Identify which cell holds the provided text, then report its [X, Y] central coordinate. 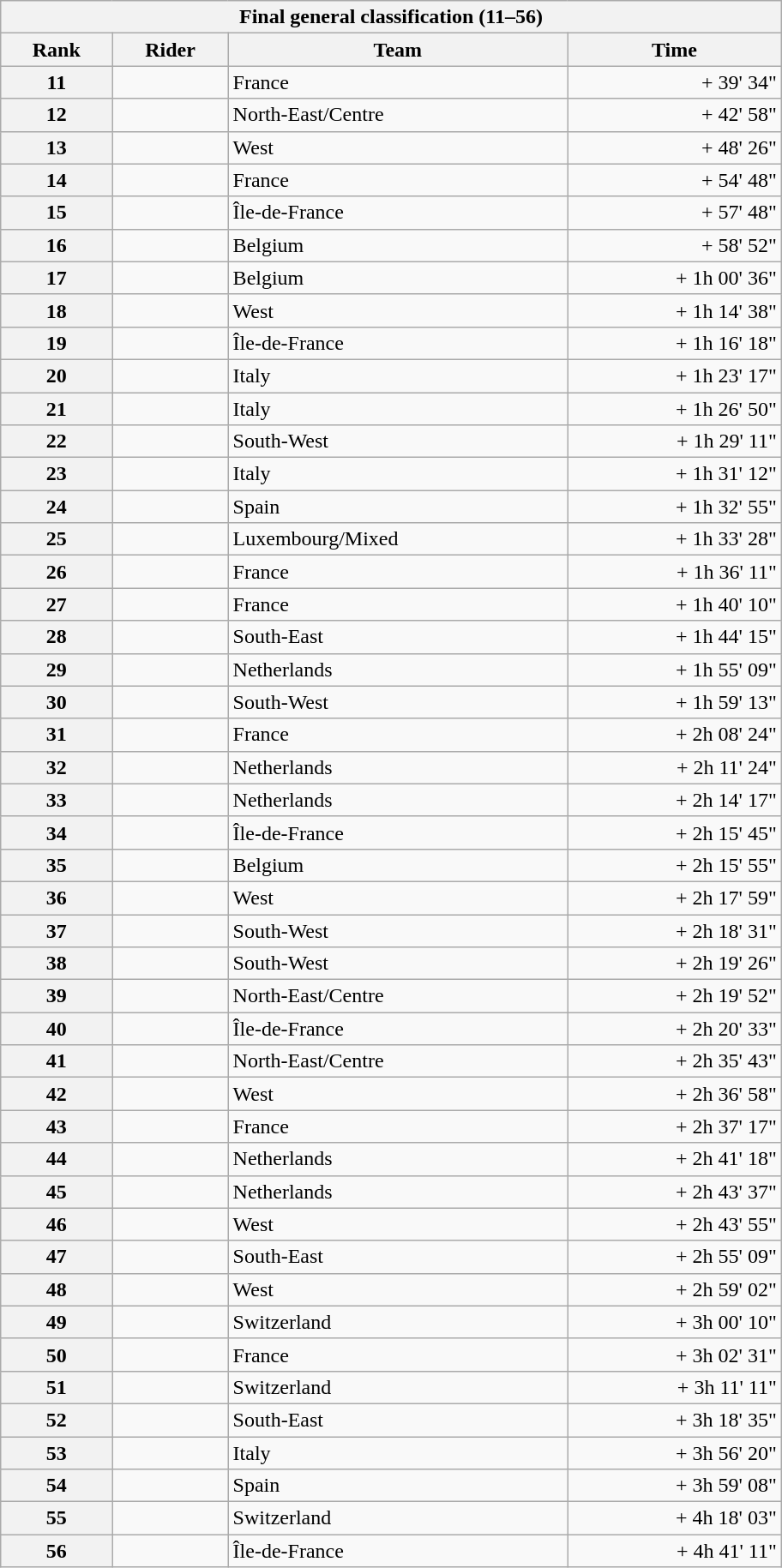
44 [57, 1159]
+ 2h 41' 18" [675, 1159]
45 [57, 1192]
21 [57, 409]
38 [57, 964]
55 [57, 1518]
37 [57, 930]
+ 1h 23' 17" [675, 375]
20 [57, 375]
40 [57, 1029]
+ 1h 32' 55" [675, 507]
+ 2h 17' 59" [675, 898]
52 [57, 1420]
17 [57, 278]
Time [675, 50]
34 [57, 832]
36 [57, 898]
29 [57, 670]
+ 2h 37' 17" [675, 1126]
+ 1h 40' 10" [675, 604]
+ 1h 59' 13" [675, 702]
13 [57, 147]
24 [57, 507]
+ 1h 00' 36" [675, 278]
23 [57, 474]
Rider [170, 50]
+ 2h 35' 43" [675, 1061]
+ 1h 16' 18" [675, 343]
15 [57, 213]
56 [57, 1551]
+ 1h 55' 09" [675, 670]
+ 2h 59' 02" [675, 1289]
+ 1h 14' 38" [675, 310]
+ 39' 34" [675, 82]
+ 2h 43' 37" [675, 1192]
18 [57, 310]
46 [57, 1224]
+ 2h 18' 31" [675, 930]
+ 3h 18' 35" [675, 1420]
+ 3h 02' 31" [675, 1355]
11 [57, 82]
+ 58' 52" [675, 245]
+ 2h 15' 55" [675, 865]
27 [57, 604]
33 [57, 800]
+ 1h 29' 11" [675, 442]
+ 1h 36' 11" [675, 572]
+ 1h 26' 50" [675, 409]
50 [57, 1355]
39 [57, 996]
+ 2h 11' 24" [675, 767]
+ 2h 15' 45" [675, 832]
+ 2h 19' 52" [675, 996]
+ 1h 31' 12" [675, 474]
+ 4h 18' 03" [675, 1518]
47 [57, 1257]
+ 2h 55' 09" [675, 1257]
16 [57, 245]
30 [57, 702]
41 [57, 1061]
Final general classification (11–56) [391, 17]
+ 2h 19' 26" [675, 964]
14 [57, 180]
25 [57, 539]
12 [57, 115]
28 [57, 637]
+ 2h 20' 33" [675, 1029]
42 [57, 1094]
51 [57, 1387]
+ 2h 43' 55" [675, 1224]
Luxembourg/Mixed [398, 539]
+ 3h 11' 11" [675, 1387]
49 [57, 1322]
+ 42' 58" [675, 115]
+ 2h 36' 58" [675, 1094]
+ 2h 08' 24" [675, 735]
+ 57' 48" [675, 213]
26 [57, 572]
43 [57, 1126]
Team [398, 50]
53 [57, 1453]
Rank [57, 50]
+ 2h 14' 17" [675, 800]
+ 4h 41' 11" [675, 1551]
+ 3h 00' 10" [675, 1322]
+ 1h 33' 28" [675, 539]
+ 48' 26" [675, 147]
19 [57, 343]
+ 54' 48" [675, 180]
+ 3h 59' 08" [675, 1486]
+ 1h 44' 15" [675, 637]
54 [57, 1486]
22 [57, 442]
48 [57, 1289]
31 [57, 735]
32 [57, 767]
+ 3h 56' 20" [675, 1453]
35 [57, 865]
